Search for the cell housing the specified text and yield its (X, Y) center coordinate. 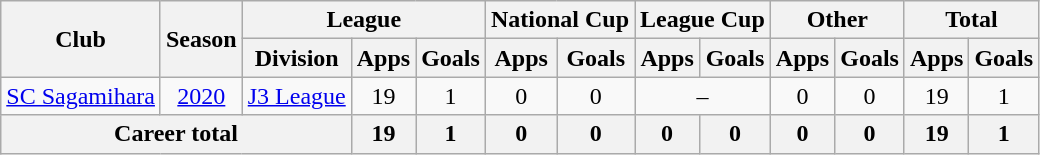
Season (201, 39)
League Cup (703, 20)
2020 (201, 96)
Career total (176, 134)
League (364, 20)
Club (81, 39)
National Cup (560, 20)
Total (971, 20)
Division (296, 58)
– (703, 96)
J3 League (296, 96)
SC Sagamihara (81, 96)
Other (837, 20)
